Identify which cell holds the provided text, then report its [X, Y] central coordinate. 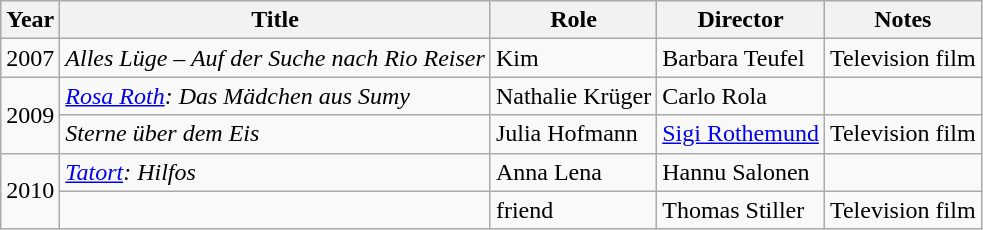
Thomas Stiller [741, 210]
Sterne über dem Eis [276, 134]
Nathalie Krüger [573, 96]
Carlo Rola [741, 96]
Julia Hofmann [573, 134]
Year [30, 20]
Alles Lüge – Auf der Suche nach Rio Reiser [276, 58]
Rosa Roth: Das Mädchen aus Sumy [276, 96]
2009 [30, 115]
Notes [902, 20]
Tatort: Hilfos [276, 172]
Title [276, 20]
2010 [30, 191]
Barbara Teufel [741, 58]
Sigi Rothemund [741, 134]
Director [741, 20]
Anna Lena [573, 172]
Kim [573, 58]
Hannu Salonen [741, 172]
friend [573, 210]
2007 [30, 58]
Role [573, 20]
